Extract the (x, y) coordinate from the center of the cell holding the provided text.  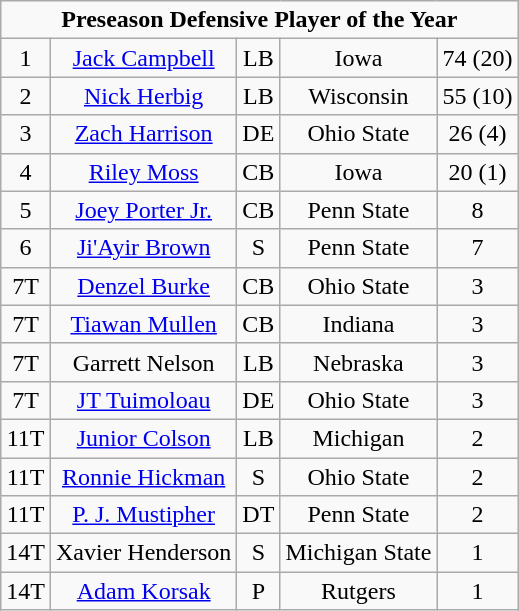
Michigan State (358, 553)
Ji'Ayir Brown (143, 248)
8 (478, 210)
4 (26, 172)
6 (26, 248)
26 (4) (478, 134)
Joey Porter Jr. (143, 210)
P (258, 591)
Denzel Burke (143, 286)
Nick Herbig (143, 96)
Tiawan Mullen (143, 324)
Jack Campbell (143, 58)
5 (26, 210)
Adam Korsak (143, 591)
Nebraska (358, 362)
Xavier Henderson (143, 553)
55 (10) (478, 96)
20 (1) (478, 172)
Wisconsin (358, 96)
Ronnie Hickman (143, 477)
Zach Harrison (143, 134)
7 (478, 248)
P. J. Mustipher (143, 515)
Preseason Defensive Player of the Year (260, 20)
Garrett Nelson (143, 362)
Michigan (358, 438)
Riley Moss (143, 172)
74 (20) (478, 58)
DT (258, 515)
JT Tuimoloau (143, 400)
Indiana (358, 324)
Rutgers (358, 591)
Junior Colson (143, 438)
